For the text-containing cell, return its midpoint in [X, Y] coordinate format. 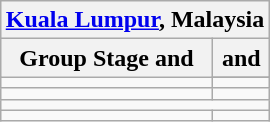
Kuala Lumpur, Malaysia [135, 20]
Group Stage and [106, 58]
and [242, 58]
